Scan for the cell matching the given text and deliver its [x, y] coordinate at center. 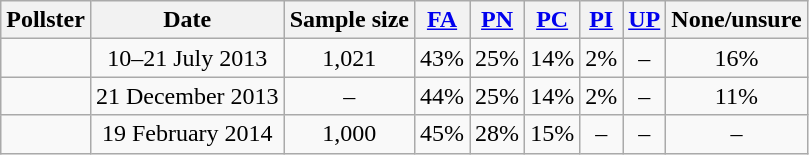
19 February 2014 [187, 134]
43% [442, 58]
45% [442, 134]
28% [498, 134]
11% [736, 96]
PC [552, 20]
PN [498, 20]
15% [552, 134]
UP [644, 20]
44% [442, 96]
1,021 [349, 58]
1,000 [349, 134]
FA [442, 20]
16% [736, 58]
None/unsure [736, 20]
Sample size [349, 20]
Date [187, 20]
21 December 2013 [187, 96]
PI [602, 20]
Pollster [46, 20]
10–21 July 2013 [187, 58]
